Output the [x, y] coordinate of the center of the cell containing the given text.  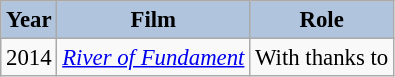
With thanks to [322, 58]
Year [29, 20]
2014 [29, 58]
Role [322, 20]
River of Fundament [154, 58]
Film [154, 20]
